Return [X, Y] of the center of cell containing provided text 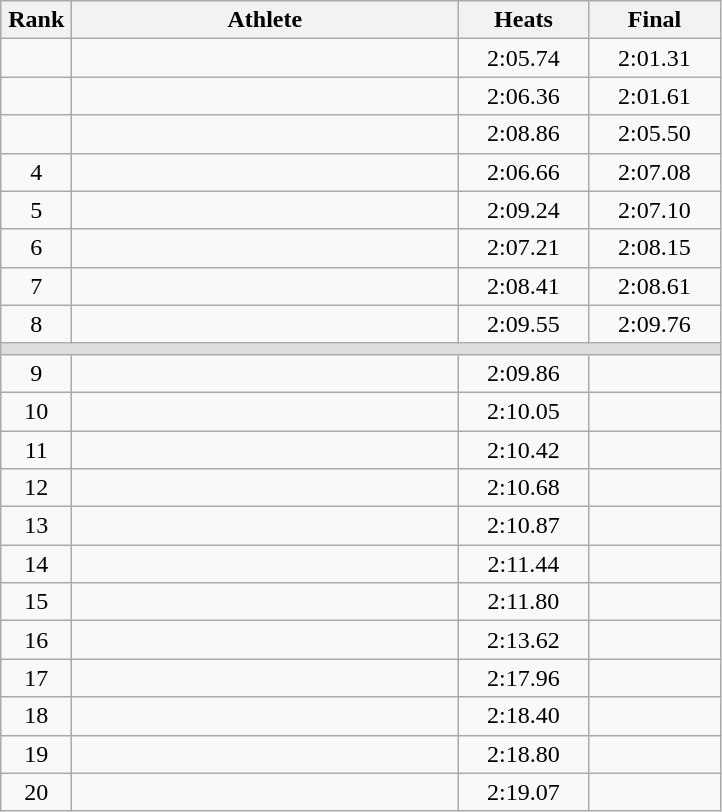
2:17.96 [524, 678]
Final [654, 20]
5 [36, 210]
2:10.05 [524, 411]
2:06.66 [524, 172]
2:10.42 [524, 449]
4 [36, 172]
2:18.80 [524, 754]
2:01.61 [654, 96]
2:08.41 [524, 286]
2:11.44 [524, 564]
10 [36, 411]
11 [36, 449]
18 [36, 716]
2:13.62 [524, 640]
2:18.40 [524, 716]
16 [36, 640]
2:10.87 [524, 526]
20 [36, 792]
Rank [36, 20]
2:19.07 [524, 792]
2:11.80 [524, 602]
17 [36, 678]
12 [36, 488]
2:01.31 [654, 58]
2:08.61 [654, 286]
2:06.36 [524, 96]
2:05.50 [654, 134]
14 [36, 564]
Heats [524, 20]
2:08.15 [654, 248]
2:07.10 [654, 210]
15 [36, 602]
2:08.86 [524, 134]
Athlete [265, 20]
2:10.68 [524, 488]
9 [36, 373]
2:09.55 [524, 324]
13 [36, 526]
19 [36, 754]
2:05.74 [524, 58]
2:09.24 [524, 210]
8 [36, 324]
6 [36, 248]
7 [36, 286]
2:09.76 [654, 324]
2:09.86 [524, 373]
2:07.21 [524, 248]
2:07.08 [654, 172]
